Detect which cell encompasses the target text, then output its (x, y) center coordinate. 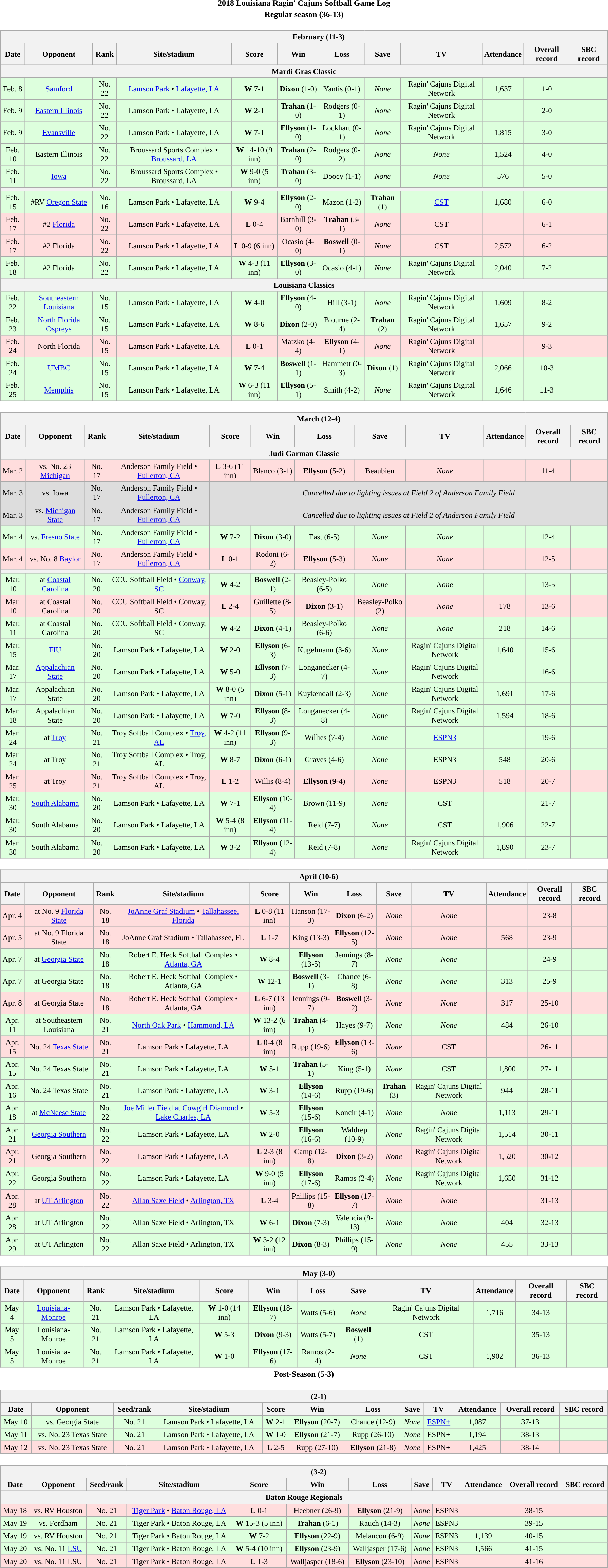
Ellyson (10-4) (273, 803)
L 0-9 (6 inn) (254, 246)
Kugelmann (3-6) (324, 650)
Ellyson (15-6) (311, 1113)
Beasley-Polko (2) (380, 606)
Boswell (2-1) (273, 584)
Phillips (15-9) (354, 1244)
6-2 (547, 246)
38-13 (530, 1435)
9-3 (547, 346)
15-6 (548, 650)
L 2-4 (230, 606)
Jennings (9-7) (311, 1003)
13-6 (548, 606)
at Southeastern Louisiana (59, 1025)
Smith (4-2) (342, 390)
10-3 (547, 368)
Dixon (1-0) (298, 89)
1,906 (505, 825)
25-10 (550, 1003)
8-2 (547, 303)
Iowa (59, 176)
41-15 (534, 1548)
Hill (3-1) (342, 303)
Louisiana Classics (304, 285)
40-15 (534, 1536)
Ellyson (2-0) (298, 202)
East (6-5) (324, 537)
Ellyson (13-6) (354, 1047)
April (10-6) (304, 876)
Apr. 29 (12, 1244)
32-13 (550, 1222)
Longanecker (4-7) (324, 672)
484 (507, 1025)
JoAnne Graf Stadium • Tallahassee, FL (183, 937)
Dixon (8-3) (311, 1244)
39-15 (534, 1523)
May 4 (12, 1312)
12-5 (548, 558)
Chance (12-9) (373, 1422)
Feb. 11 (13, 176)
Heebner (26-9) (318, 1510)
12-4 (548, 537)
Ellyson (23-10) (380, 1561)
L 6-7 (13 inn) (269, 1003)
Dixon (2-0) (298, 324)
Boswell (3-1) (311, 981)
vs. Iowa (55, 493)
6-1 (547, 224)
W 8-7 (230, 759)
Ellyson (14-6) (311, 1091)
41-16 (534, 1561)
W 7-0 (230, 716)
Boswell (3-2) (354, 1003)
Mardi Gras Classic (304, 71)
Memphis (59, 390)
March (12-4) (304, 419)
Feb. 23 (13, 324)
1,716 (495, 1312)
Mazon (1-2) (342, 202)
18-6 (548, 716)
14-6 (548, 628)
11-3 (547, 390)
11-4 (548, 471)
1,139 (483, 1536)
1,815 (503, 132)
5-0 (547, 176)
29-11 (550, 1113)
30-12 (550, 1156)
Apr. 11 (12, 1025)
Feb. 25 (13, 390)
Trahan (2-0) (298, 155)
19-6 (548, 738)
Ellyson (5-2) (324, 471)
W 5-1 (269, 1069)
218 (505, 628)
Ellyson (9-3) (273, 738)
Trahan (3) (394, 1091)
#RV Oregon State (59, 202)
Ellyson (4-1) (342, 346)
9-2 (547, 324)
4-0 (547, 155)
24-9 (550, 959)
Dixon (9-3) (273, 1335)
Dixon (6-1) (273, 759)
Ellyson (21-7) (317, 1435)
1,902 (495, 1356)
Willies (7-4) (324, 738)
576 (503, 176)
Rupp (26-10) (373, 1435)
Trahan (3-1) (342, 224)
Boswell (1) (358, 1335)
1,800 (507, 1069)
W 4-3 (11 inn) (254, 267)
Mar. 2 (13, 471)
Dixon (7-3) (311, 1222)
Reid (7-7) (324, 825)
vs. Georgia State (72, 1422)
W 5-0 (230, 672)
548 (505, 759)
Ellyson (5-3) (324, 558)
Mar. 11 (13, 628)
1,594 (505, 716)
Dixon (3-0) (273, 537)
Ocasio (4-1) (342, 267)
2,066 (503, 368)
W 14-10 (9 inn) (254, 155)
20-7 (548, 782)
L 0-4 (254, 224)
W 12-1 (269, 981)
Hammett (0-3) (342, 368)
178 (505, 606)
38-14 (530, 1448)
Barnhill (3-0) (298, 224)
W 6-3 (11 inn) (254, 390)
Apr. 8 (12, 1003)
vs. Fresno State (55, 537)
Brown (11-9) (324, 803)
404 (507, 1222)
17-6 (548, 693)
25-9 (550, 981)
W 1-0 (14 inn) (225, 1312)
L 0-4 (8 inn) (269, 1047)
Trahan (3-0) (298, 176)
Feb. 22 (13, 303)
Watts (5-7) (318, 1335)
Evansville (59, 132)
1,524 (503, 155)
Apr. 22 (12, 1179)
26-10 (550, 1025)
Trahan (2) (382, 324)
vs. No. 8 Baylor (55, 558)
W 5-4 (10 inn) (259, 1548)
FIU (55, 650)
20-6 (548, 759)
Lockhart (0-1) (342, 132)
Rodoni (6-2) (273, 558)
W 15-3 (5 inn) (259, 1523)
23-8 (550, 915)
Melancon (6-9) (380, 1536)
Rauch (14-3) (380, 1523)
L 1-2 (230, 782)
Koncir (4-1) (354, 1113)
King (5-1) (354, 1069)
1,425 (477, 1448)
455 (507, 1244)
Dixon (6-2) (354, 915)
W 6-1 (269, 1222)
1,194 (477, 1435)
3-0 (547, 132)
518 (505, 782)
1,637 (503, 89)
Feb. 8 (13, 89)
Ellyson (8-3) (273, 716)
Feb. 18 (13, 267)
UMBC (59, 368)
Boswell (1-1) (298, 368)
Ocasio (4-0) (298, 246)
Watts (5-6) (318, 1312)
Doocy (1-1) (342, 176)
North Florida (59, 346)
May 18 (15, 1510)
W 8-6 (254, 324)
L 3-4 (269, 1200)
vs. Fordham (58, 1523)
vs. Michigan State (55, 515)
Samford (59, 89)
Trahan (1) (382, 202)
1-0 (547, 89)
Beaubien (380, 471)
L 0-8 (11 inn) (269, 915)
21-7 (548, 803)
27-11 (550, 1069)
Mar. 15 (13, 650)
May 10 (16, 1422)
L 2-3 (8 inn) (269, 1156)
Trahan (5-1) (311, 1069)
Boswell (0-1) (342, 246)
Ellyson (12-5) (354, 937)
Mar. 25 (13, 782)
Apr. 16 (12, 1091)
W 5-4 (8 inn) (230, 825)
2,040 (503, 267)
2-0 (547, 111)
May (3-0) (304, 1273)
Ellyson (3-0) (298, 267)
1,646 (503, 390)
31-12 (550, 1179)
Ellyson (7-3) (273, 672)
Ellyson (11-4) (273, 825)
Walljasper (17-6) (380, 1548)
Ellyson (22-9) (318, 1536)
Ellyson (20-7) (317, 1422)
Ellyson (21-9) (380, 1510)
Apr. 18 (12, 1113)
at McNeese State (59, 1113)
1,514 (507, 1134)
2,572 (503, 246)
Mar. 18 (13, 716)
L 3-6 (11 inn) (230, 471)
38-15 (534, 1510)
Guillette (8-5) (273, 606)
Reid (7-8) (324, 847)
Valencia (9-13) (354, 1222)
W 4-2 (11 inn) (230, 738)
1,680 (503, 202)
Dixon (1) (382, 368)
W 8-0 (5 inn) (230, 693)
L 1-3 (259, 1561)
Willis (8-4) (273, 782)
1,890 (505, 847)
30-11 (550, 1134)
Ellyson (13-5) (311, 959)
JoAnne Graf Stadium • Tallahassee. Florida (183, 915)
22-7 (548, 825)
(2-1) (304, 1396)
36-13 (541, 1356)
Ellyson (5-1) (298, 390)
Ellyson (4-0) (298, 303)
Ellyson (1-0) (298, 132)
1,566 (483, 1548)
7-2 (547, 267)
1,691 (505, 693)
King (13-3) (311, 937)
Dixon (3-1) (324, 606)
Phillips (15-8) (311, 1200)
L 1-7 (269, 937)
W 13-2 (6 inn) (269, 1025)
Joe Miller Field at Cowgirl Diamond • Lake Charles, LA (183, 1113)
13-5 (548, 584)
W 3-2 (230, 847)
37-13 (530, 1422)
Rodgers (0-1) (342, 111)
Beasley-Polko (6-6) (324, 628)
vs. No. 23 Michigan (55, 471)
Trahan (1-0) (298, 111)
W 4-0 (254, 303)
944 (507, 1091)
May 12 (16, 1448)
16-6 (548, 672)
May 11 (16, 1435)
Walljasper (18-6) (318, 1561)
34-13 (541, 1312)
26-11 (550, 1047)
W 7-4 (254, 368)
Hayes (9-7) (354, 1025)
317 (507, 1003)
313 (507, 981)
Ellyson (18-7) (273, 1312)
W 3-2 (12 inn) (269, 1244)
23-9 (550, 937)
6-0 (547, 202)
568 (507, 937)
Rupp (27-10) (317, 1448)
Hanson (17-3) (311, 915)
1,520 (507, 1156)
1,650 (507, 1179)
Judi Garman Classic (304, 454)
North Oak Park • Hammond, LA (183, 1025)
Jennings (8-7) (354, 959)
35-13 (541, 1335)
North Florida Ospreys (59, 324)
Dixon (3-2) (354, 1156)
Kuykendall (2-3) (324, 693)
Waldrep (10-9) (354, 1134)
Apr. 4 (12, 915)
Trahan (6-1) (318, 1523)
1,609 (503, 303)
Longanecker (4-8) (324, 716)
Blourne (2-4) (342, 324)
Graves (4-6) (324, 759)
Rodgers (0-2) (342, 155)
Feb. 15 (13, 202)
Baton Rouge Regionals (304, 1497)
Feb. 10 (13, 155)
Yantis (0-1) (342, 89)
33-13 (550, 1244)
Ellyson (21-8) (373, 1448)
Southeastern Louisiana (59, 303)
31-13 (550, 1200)
February (11-3) (304, 37)
Ellyson (12-4) (273, 847)
Trahan (4-1) (311, 1025)
1,657 (503, 324)
1,640 (505, 650)
Dixon (5-1) (273, 693)
Dixon (4-1) (273, 628)
23-7 (548, 847)
1,087 (477, 1422)
Ellyson (16-6) (311, 1134)
Camp (12-8) (311, 1156)
W 8-4 (269, 959)
W 9-4 (254, 202)
No. 16 (104, 202)
Ellyson (23-9) (318, 1548)
28-11 (550, 1091)
Matzko (4-4) (298, 346)
1,113 (507, 1113)
Ellyson (6-3) (273, 650)
Beasley-Polko (6-5) (324, 584)
Apr. 5 (12, 937)
Blanco (3-1) (273, 471)
Ellyson (17-7) (354, 1200)
Chance (6-8) (354, 981)
W 3-1 (269, 1091)
Ellyson (9-4) (324, 782)
L 2-5 (275, 1448)
(3-2) (304, 1472)
